Identify which cell holds the provided text, then report its (x, y) central coordinate. 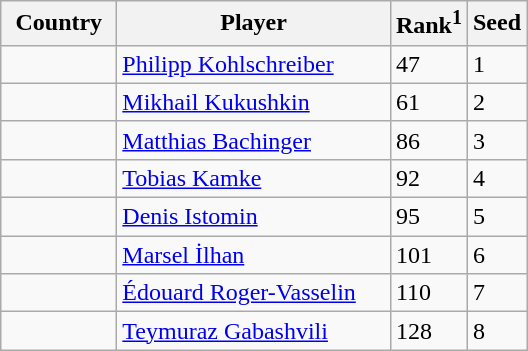
7 (496, 293)
Teymuraz Gabashvili (254, 331)
Rank1 (428, 24)
86 (428, 140)
Player (254, 24)
110 (428, 293)
5 (496, 217)
3 (496, 140)
Édouard Roger-Vasselin (254, 293)
Mikhail Kukushkin (254, 102)
8 (496, 331)
Matthias Bachinger (254, 140)
Philipp Kohlschreiber (254, 64)
6 (496, 255)
1 (496, 64)
92 (428, 178)
101 (428, 255)
47 (428, 64)
Tobias Kamke (254, 178)
2 (496, 102)
Marsel İlhan (254, 255)
128 (428, 331)
Country (59, 24)
Denis Istomin (254, 217)
95 (428, 217)
4 (496, 178)
61 (428, 102)
Seed (496, 24)
